Return the [X, Y] coordinate for the center point of the cell that contains the specified text.  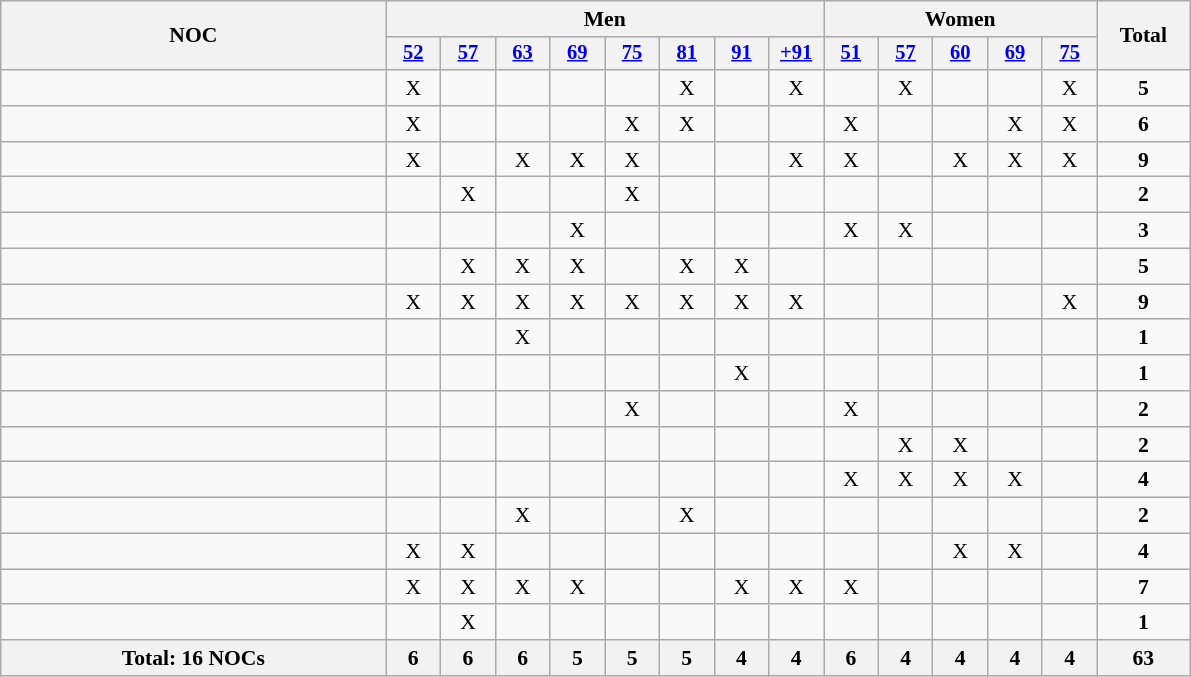
Women [961, 19]
81 [686, 54]
NOC [194, 36]
3 [1144, 231]
60 [960, 54]
Total [1144, 36]
52 [414, 54]
+91 [796, 54]
7 [1144, 587]
Total: 16 NOCs [194, 658]
Men [605, 19]
91 [742, 54]
51 [852, 54]
